Search for the cell housing the specified text and yield its (x, y) center coordinate. 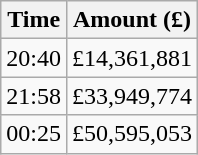
20:40 (34, 58)
Amount (£) (132, 20)
Time (34, 20)
21:58 (34, 96)
£33,949,774 (132, 96)
£14,361,881 (132, 58)
00:25 (34, 134)
£50,595,053 (132, 134)
